Pinpoint the cell where the given text exists, returning its [X, Y] midpoint coordinate. 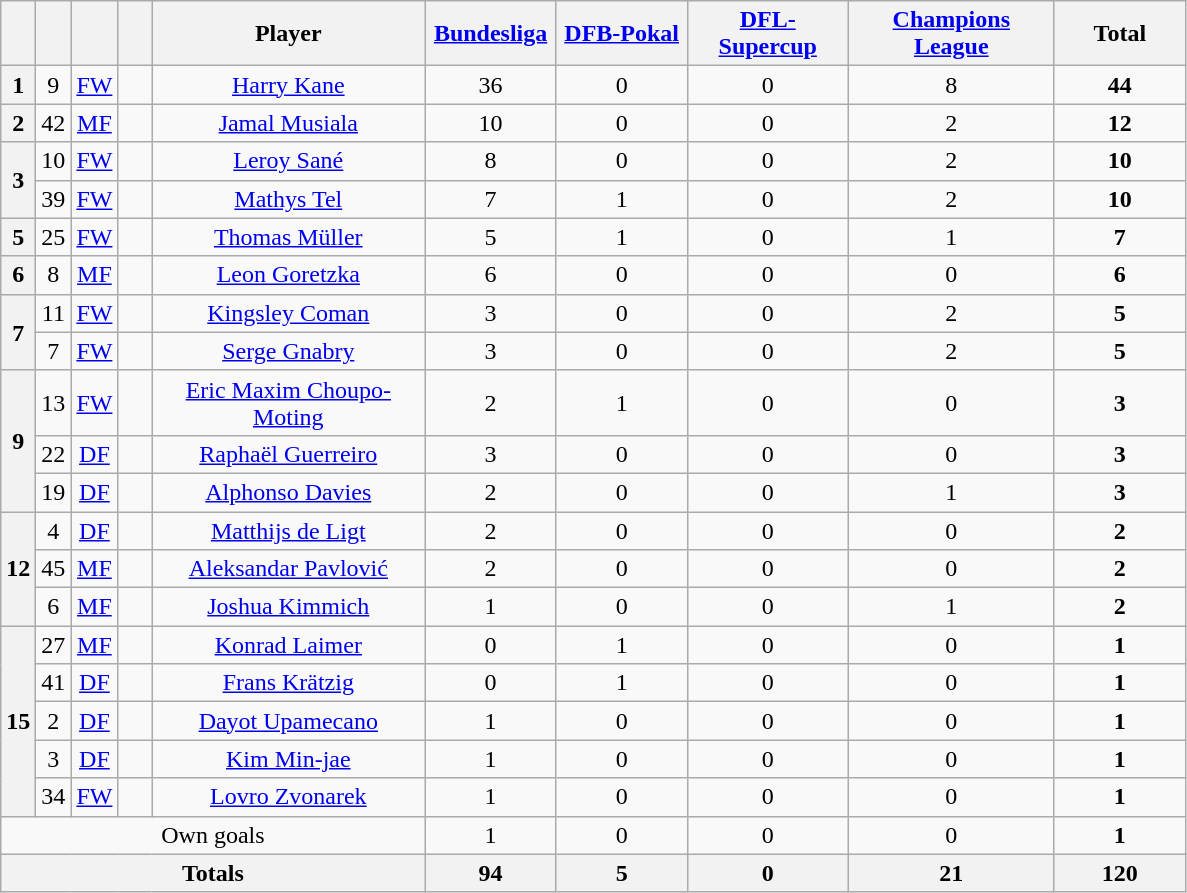
36 [490, 85]
45 [54, 569]
Dayot Upamecano [289, 721]
Frans Krätzig [289, 683]
Leroy Sané [289, 161]
Jamal Musiala [289, 123]
Eric Maxim Choupo-Moting [289, 402]
Thomas Müller [289, 237]
Champions League [951, 34]
27 [54, 645]
19 [54, 492]
120 [1120, 873]
Joshua Kimmich [289, 607]
Player [289, 34]
39 [54, 199]
44 [1120, 85]
25 [54, 237]
DFL-Supercup [768, 34]
22 [54, 454]
Totals [213, 873]
Konrad Laimer [289, 645]
Lovro Zvonarek [289, 797]
13 [54, 402]
Total [1120, 34]
42 [54, 123]
41 [54, 683]
Serge Gnabry [289, 351]
21 [951, 873]
Leon Goretzka [289, 275]
11 [54, 313]
Aleksandar Pavlović [289, 569]
Bundesliga [490, 34]
15 [18, 721]
DFB-Pokal [622, 34]
4 [54, 531]
Alphonso Davies [289, 492]
Kingsley Coman [289, 313]
94 [490, 873]
Own goals [213, 835]
Harry Kane [289, 85]
Matthijs de Ligt [289, 531]
34 [54, 797]
Mathys Tel [289, 199]
Kim Min-jae [289, 759]
Raphaël Guerreiro [289, 454]
